Search for the cell housing the specified text and yield its (X, Y) center coordinate. 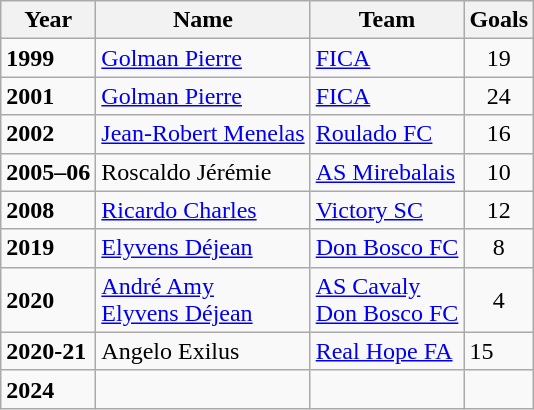
Real Hope FA (387, 351)
Angelo Exilus (203, 351)
Year (48, 20)
Roscaldo Jérémie (203, 172)
4 (499, 300)
12 (499, 210)
Roulado FC (387, 134)
19 (499, 58)
8 (499, 248)
2024 (48, 389)
2020-21 (48, 351)
2005–06 (48, 172)
Don Bosco FC (387, 248)
2002 (48, 134)
2019 (48, 248)
Ricardo Charles (203, 210)
Name (203, 20)
Jean-Robert Menelas (203, 134)
Elyvens Déjean (203, 248)
André Amy Elyvens Déjean (203, 300)
Victory SC (387, 210)
2020 (48, 300)
AS Mirebalais (387, 172)
10 (499, 172)
15 (499, 351)
16 (499, 134)
1999 (48, 58)
Team (387, 20)
Goals (499, 20)
2008 (48, 210)
2001 (48, 96)
AS Cavaly Don Bosco FC (387, 300)
24 (499, 96)
